Output the (x, y) coordinate of the center of the cell containing the given text.  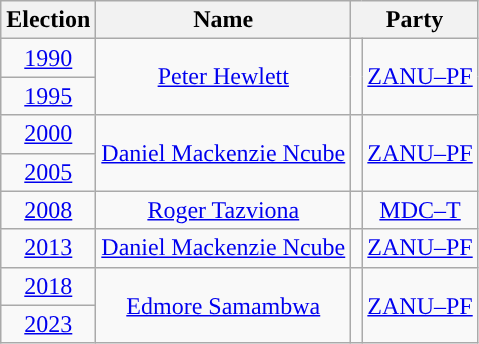
2005 (48, 172)
1995 (48, 96)
Name (224, 20)
Peter Hewlett (224, 77)
Roger Tazviona (224, 210)
1990 (48, 58)
MDC–T (420, 210)
Election (48, 20)
2018 (48, 286)
2008 (48, 210)
Edmore Samambwa (224, 305)
2013 (48, 248)
Party (414, 20)
2000 (48, 134)
2023 (48, 324)
